Return [x, y] of the center of cell containing provided text 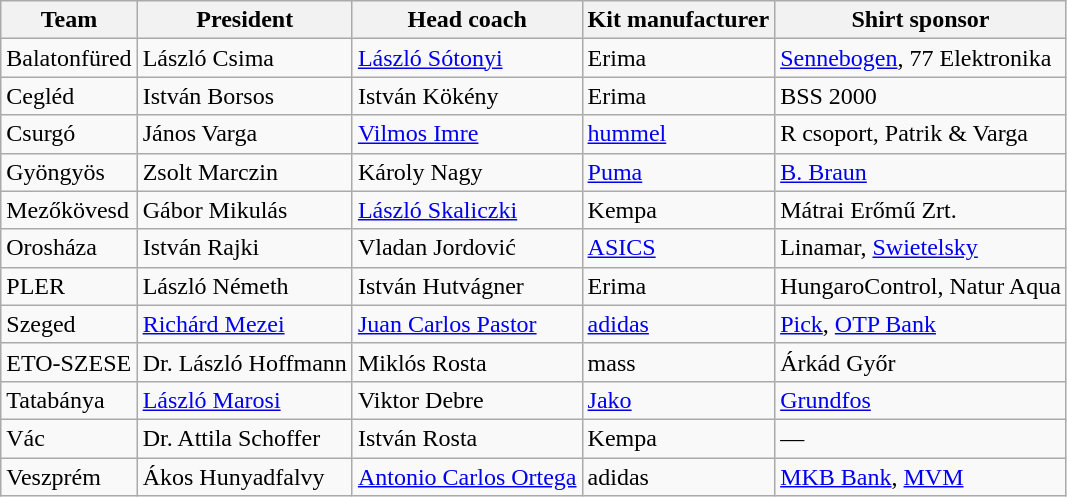
mass [678, 362]
Balatonfüred [69, 58]
Mátrai Erőmű Zrt. [921, 210]
Linamar, Swietelsky [921, 248]
B. Braun [921, 172]
Cegléd [69, 96]
Tatabánya [69, 400]
Zsolt Marczin [244, 172]
President [244, 20]
László Csima [244, 58]
ETO-SZESE [69, 362]
Sennebogen, 77 Elektronika [921, 58]
László Sótonyi [467, 58]
Károly Nagy [467, 172]
Vác [69, 438]
László Skaliczki [467, 210]
Dr. Attila Schoffer [244, 438]
István Hutvágner [467, 286]
Puma [678, 172]
Team [69, 20]
ASICS [678, 248]
Dr. László Hoffmann [244, 362]
László Marosi [244, 400]
Richárd Mezei [244, 324]
Veszprém [69, 477]
István Borsos [244, 96]
HungaroControl, Natur Aqua [921, 286]
MKB Bank, MVM [921, 477]
István Kökény [467, 96]
Jako [678, 400]
Árkád Győr [921, 362]
Csurgó [69, 134]
István Rosta [467, 438]
Pick, OTP Bank [921, 324]
Orosháza [69, 248]
BSS 2000 [921, 96]
János Varga [244, 134]
István Rajki [244, 248]
Ákos Hunyadfalvy [244, 477]
Kit manufacturer [678, 20]
Shirt sponsor [921, 20]
Head coach [467, 20]
Szeged [69, 324]
László Németh [244, 286]
hummel [678, 134]
Antonio Carlos Ortega [467, 477]
Gábor Mikulás [244, 210]
— [921, 438]
Mezőkövesd [69, 210]
Gyöngyös [69, 172]
Vilmos Imre [467, 134]
Viktor Debre [467, 400]
PLER [69, 286]
R csoport, Patrik & Varga [921, 134]
Vladan Jordović [467, 248]
Juan Carlos Pastor [467, 324]
Miklós Rosta [467, 362]
Grundfos [921, 400]
